Locate the cell with the specified text and output its [X, Y] center coordinate. 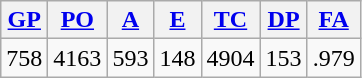
GP [24, 20]
FA [334, 20]
153 [284, 58]
758 [24, 58]
4904 [230, 58]
148 [178, 58]
593 [130, 58]
PO [78, 20]
.979 [334, 58]
E [178, 20]
DP [284, 20]
A [130, 20]
4163 [78, 58]
TC [230, 20]
